Search for the cell housing the specified text and yield its (x, y) center coordinate. 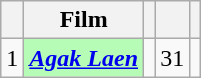
1 (12, 58)
Film (84, 20)
31 (172, 58)
Agak Laen (84, 58)
